Search for the cell housing the specified text and yield its [x, y] center coordinate. 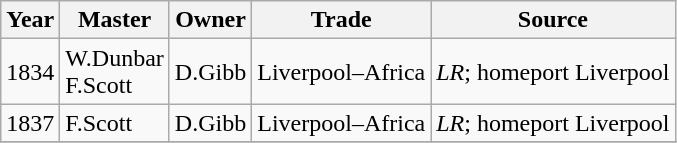
Source [553, 20]
Year [30, 20]
Trade [342, 20]
Master [115, 20]
1837 [30, 123]
F.Scott [115, 123]
1834 [30, 72]
Owner [210, 20]
W.DunbarF.Scott [115, 72]
